Return (X, Y) of the center of cell containing provided text 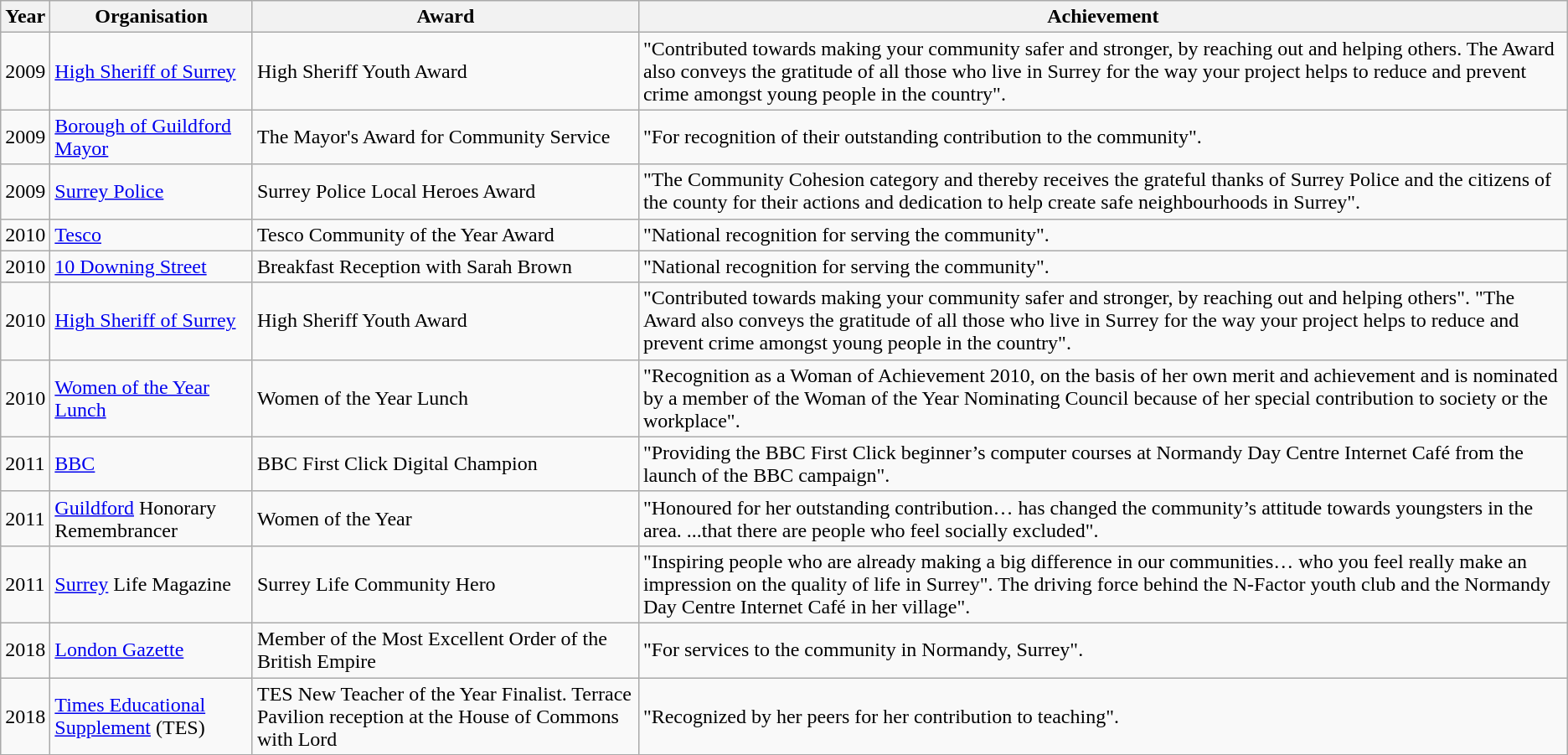
Surrey Life Community Hero (446, 584)
Surrey Police (152, 191)
Tesco Community of the Year Award (446, 235)
Times Educational Supplement (TES) (152, 716)
Achievement (1102, 17)
Women of the Year (446, 518)
BBC (152, 464)
Guildford Honorary Remembrancer (152, 518)
"For recognition of their outstanding contribution to the community". (1102, 137)
The Mayor's Award for Community Service (446, 137)
"Recognized by her peers for her contribution to teaching". (1102, 716)
BBC First Click Digital Champion (446, 464)
Breakfast Reception with Sarah Brown (446, 266)
Borough of Guildford Mayor (152, 137)
Surrey Police Local Heroes Award (446, 191)
Member of the Most Excellent Order of the British Empire (446, 650)
London Gazette (152, 650)
10 Downing Street (152, 266)
Organisation (152, 17)
Tesco (152, 235)
TES New Teacher of the Year Finalist. Terrace Pavilion reception at the House of Commons with Lord (446, 716)
Surrey Life Magazine (152, 584)
Award (446, 17)
Year (25, 17)
"Providing the BBC First Click beginner’s computer courses at Normandy Day Centre Internet Café from the launch of the BBC campaign". (1102, 464)
"For services to the community in Normandy, Surrey". (1102, 650)
